Return the [X, Y] coordinate for the center point of the cell that contains the specified text.  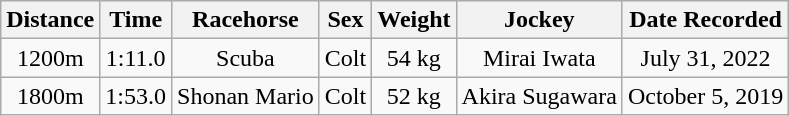
1200m [50, 58]
Shonan Mario [246, 96]
54 kg [414, 58]
Distance [50, 20]
October 5, 2019 [705, 96]
Weight [414, 20]
1800m [50, 96]
1:53.0 [136, 96]
Time [136, 20]
July 31, 2022 [705, 58]
Scuba [246, 58]
Date Recorded [705, 20]
Sex [345, 20]
52 kg [414, 96]
Mirai Iwata [539, 58]
Racehorse [246, 20]
Jockey [539, 20]
1:11.0 [136, 58]
Akira Sugawara [539, 96]
